Pinpoint the cell where the given text exists, returning its [X, Y] midpoint coordinate. 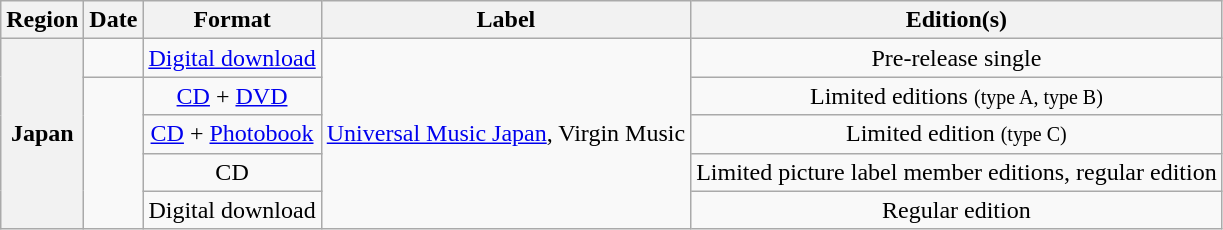
Limited picture label member editions, regular edition [957, 172]
CD [232, 172]
CD + DVD [232, 96]
Pre-release single [957, 58]
Limited editions (type A, type B) [957, 96]
Japan [42, 134]
Universal Music Japan, Virgin Music [506, 134]
Format [232, 20]
Edition(s) [957, 20]
Limited edition (type C) [957, 134]
Region [42, 20]
Date [114, 20]
Label [506, 20]
Regular edition [957, 210]
CD + Photobook [232, 134]
